From the cell containing the given text, extract its center point as (X, Y) coordinate. 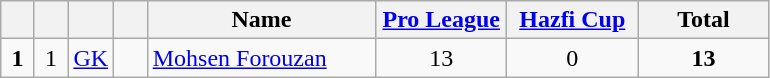
Name (262, 20)
Hazfi Cup (572, 20)
Pro League (442, 20)
GK (91, 58)
0 (572, 58)
Total (704, 20)
Mohsen Forouzan (262, 58)
